Identify which cell holds the provided text, then report its [x, y] central coordinate. 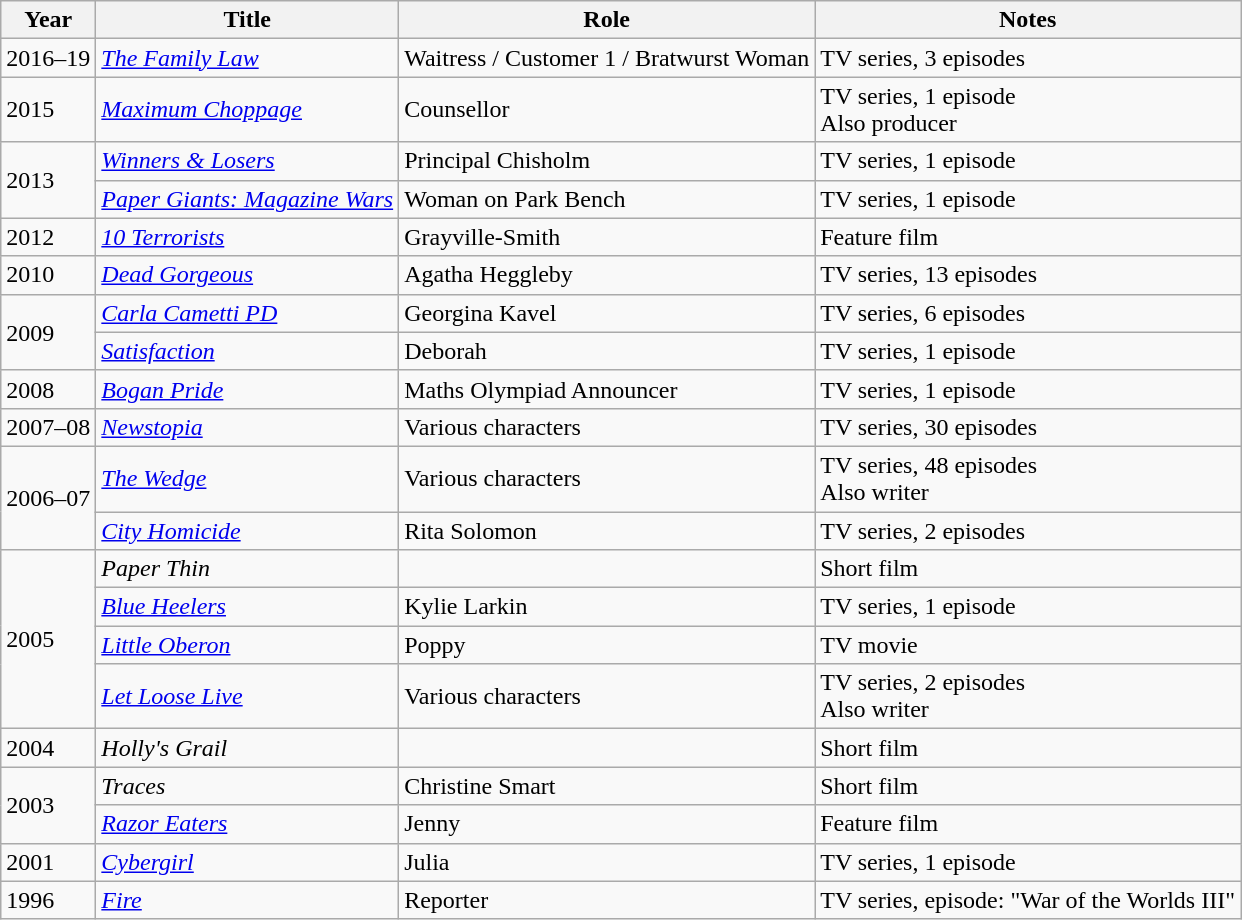
TV series, 13 episodes [1028, 275]
Role [607, 20]
Holly's Grail [248, 748]
Paper Thin [248, 569]
Fire [248, 900]
2006–07 [48, 498]
Title [248, 20]
Georgina Kavel [607, 313]
Satisfaction [248, 351]
Deborah [607, 351]
TV series, episode: "War of the Worlds III" [1028, 900]
Traces [248, 786]
2003 [48, 805]
TV movie [1028, 645]
2016–19 [48, 58]
TV series, 1 episodeAlso producer [1028, 110]
TV series, 2 episodesAlso writer [1028, 696]
Principal Chisholm [607, 161]
Let Loose Live [248, 696]
2007–08 [48, 427]
TV series, 6 episodes [1028, 313]
2001 [48, 862]
TV series, 3 episodes [1028, 58]
Jenny [607, 824]
Carla Cametti PD [248, 313]
2004 [48, 748]
Woman on Park Bench [607, 199]
Agatha Heggleby [607, 275]
2013 [48, 180]
Dead Gorgeous [248, 275]
Year [48, 20]
Grayville-Smith [607, 237]
The Family Law [248, 58]
Winners & Losers [248, 161]
Reporter [607, 900]
Blue Heelers [248, 607]
2012 [48, 237]
2010 [48, 275]
10 Terrorists [248, 237]
Waitress / Customer 1 / Bratwurst Woman [607, 58]
TV series, 2 episodes [1028, 531]
Razor Eaters [248, 824]
The Wedge [248, 478]
1996 [48, 900]
2005 [48, 640]
Bogan Pride [248, 389]
2009 [48, 332]
Cybergirl [248, 862]
City Homicide [248, 531]
Newstopia [248, 427]
TV series, 30 episodes [1028, 427]
Paper Giants: Magazine Wars [248, 199]
Julia [607, 862]
Maths Olympiad Announcer [607, 389]
Poppy [607, 645]
2008 [48, 389]
Notes [1028, 20]
Christine Smart [607, 786]
Little Oberon [248, 645]
Counsellor [607, 110]
Kylie Larkin [607, 607]
2015 [48, 110]
Maximum Choppage [248, 110]
TV series, 48 episodes Also writer [1028, 478]
Rita Solomon [607, 531]
